Search for the cell housing the specified text and yield its (x, y) center coordinate. 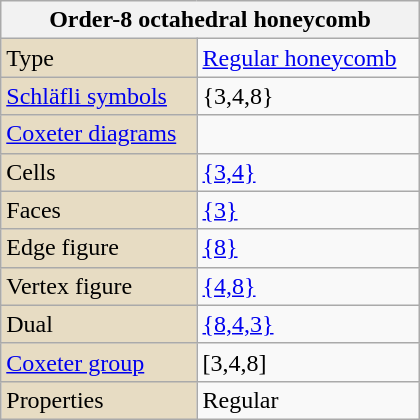
{3} (308, 210)
Vertex figure (99, 286)
Dual (99, 324)
Regular honeycomb (308, 58)
Schläfli symbols (99, 96)
Properties (99, 400)
{4,8} (308, 286)
{8,4,3} (308, 324)
{3,4} (308, 172)
Coxeter group (99, 362)
{8} (308, 248)
Coxeter diagrams (99, 134)
Edge figure (99, 248)
Order-8 octahedral honeycomb (210, 20)
Faces (99, 210)
[3,4,8] (308, 362)
Cells (99, 172)
{3,4,8} (308, 96)
Regular (308, 400)
Type (99, 58)
